Detect which cell encompasses the target text, then output its [X, Y] center coordinate. 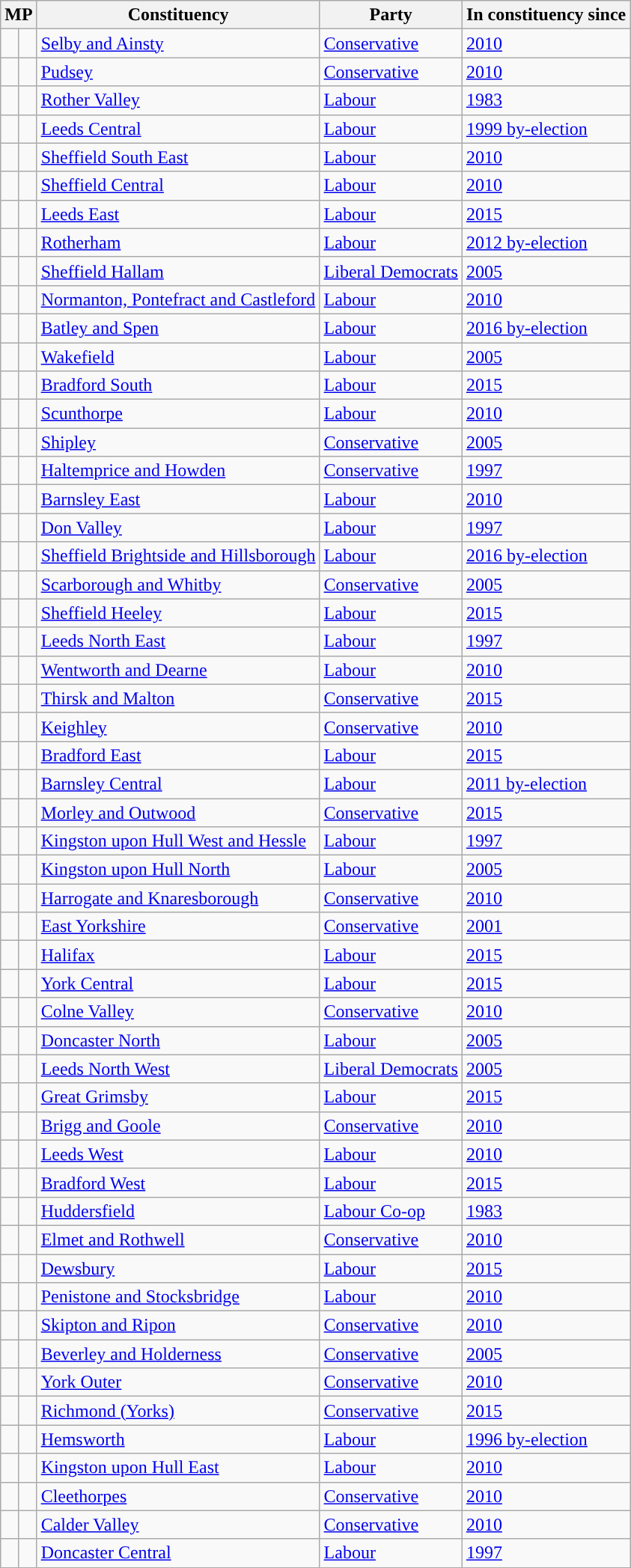
Keighley [178, 727]
Sheffield South East [178, 157]
Doncaster North [178, 1040]
Constituency [178, 15]
MP [19, 15]
Kingston upon Hull East [178, 1468]
Pudsey [178, 72]
2011 by-election [546, 784]
Barnsley East [178, 499]
Rother Valley [178, 100]
Leeds Central [178, 129]
Colne Valley [178, 1012]
In constituency since [546, 15]
Rotherham [178, 242]
Halifax [178, 955]
Bradford South [178, 385]
Sheffield Hallam [178, 271]
Wakefield [178, 357]
Selby and Ainsty [178, 43]
Bradford East [178, 755]
2001 [546, 927]
Richmond (Yorks) [178, 1411]
Elmet and Rothwell [178, 1239]
Party [391, 15]
East Yorkshire [178, 927]
Calder Valley [178, 1525]
Thirsk and Malton [178, 698]
Doncaster Central [178, 1553]
1999 by-election [546, 129]
Sheffield Central [178, 186]
Labour Co-op [391, 1211]
Morley and Outwood [178, 812]
Batley and Spen [178, 328]
Leeds West [178, 1154]
Skipton and Ripon [178, 1326]
Sheffield Brightside and Hillsborough [178, 556]
Scunthorpe [178, 414]
Penistone and Stocksbridge [178, 1297]
Leeds North East [178, 641]
Huddersfield [178, 1211]
Sheffield Heeley [178, 613]
Dewsbury [178, 1269]
Bradford West [178, 1183]
Barnsley Central [178, 784]
Haltemprice and Howden [178, 471]
Scarborough and Whitby [178, 585]
York Central [178, 983]
Cleethorpes [178, 1496]
Hemsworth [178, 1439]
Brigg and Goole [178, 1126]
Normanton, Pontefract and Castleford [178, 299]
Harrogate and Knaresborough [178, 898]
Kingston upon Hull West and Hessle [178, 841]
Leeds North West [178, 1069]
2012 by-election [546, 242]
Wentworth and Dearne [178, 670]
Great Grimsby [178, 1097]
Don Valley [178, 528]
Shipley [178, 442]
Kingston upon Hull North [178, 870]
York Outer [178, 1382]
Beverley and Holderness [178, 1354]
1996 by-election [546, 1439]
Leeds East [178, 214]
